Detect which cell encompasses the target text, then output its [x, y] center coordinate. 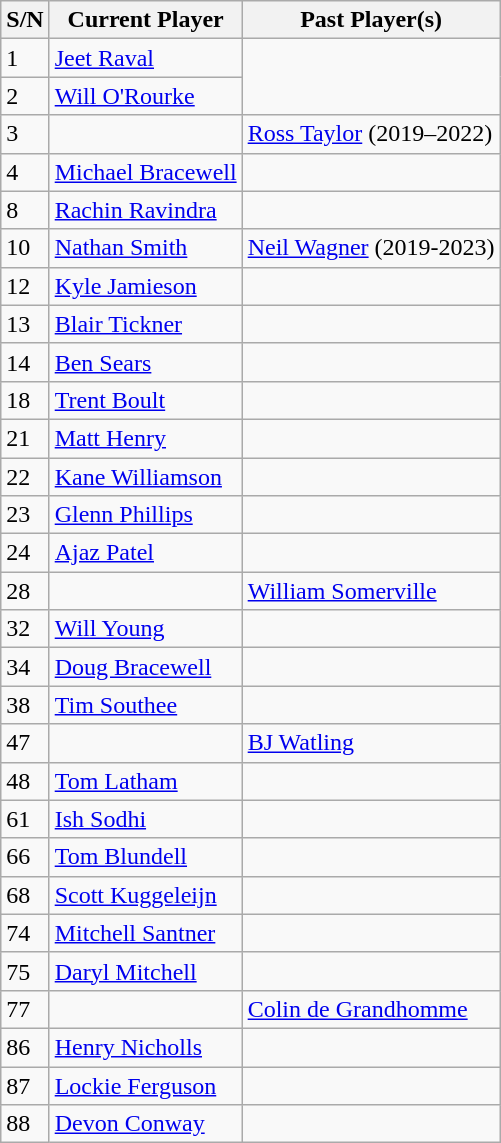
Devon Conway [146, 1124]
Mitchell Santner [146, 933]
Henry Nicholls [146, 1047]
Current Player [146, 20]
Nathan Smith [146, 248]
Daryl Mitchell [146, 971]
66 [25, 857]
13 [25, 324]
38 [25, 705]
Will Young [146, 629]
Blair Tickner [146, 324]
Glenn Phillips [146, 515]
Ish Sodhi [146, 819]
86 [25, 1047]
Scott Kuggeleijn [146, 895]
21 [25, 438]
1 [25, 58]
18 [25, 400]
Lockie Ferguson [146, 1085]
88 [25, 1124]
74 [25, 933]
Ross Taylor (2019–2022) [371, 134]
Michael Bracewell [146, 172]
87 [25, 1085]
Trent Boult [146, 400]
12 [25, 286]
Ajaz Patel [146, 553]
Tom Blundell [146, 857]
Will O'Rourke [146, 96]
48 [25, 781]
Jeet Raval [146, 58]
S/N [25, 20]
28 [25, 591]
Doug Bracewell [146, 667]
Kyle Jamieson [146, 286]
34 [25, 667]
23 [25, 515]
Tim Southee [146, 705]
47 [25, 743]
William Somerville [371, 591]
77 [25, 1009]
Neil Wagner (2019-2023) [371, 248]
Ben Sears [146, 362]
68 [25, 895]
4 [25, 172]
22 [25, 477]
Tom Latham [146, 781]
32 [25, 629]
3 [25, 134]
61 [25, 819]
Colin de Grandhomme [371, 1009]
2 [25, 96]
24 [25, 553]
Past Player(s) [371, 20]
BJ Watling [371, 743]
14 [25, 362]
Matt Henry [146, 438]
Rachin Ravindra [146, 210]
8 [25, 210]
10 [25, 248]
75 [25, 971]
Kane Williamson [146, 477]
